Output the [x, y] coordinate of the center of the cell containing the given text.  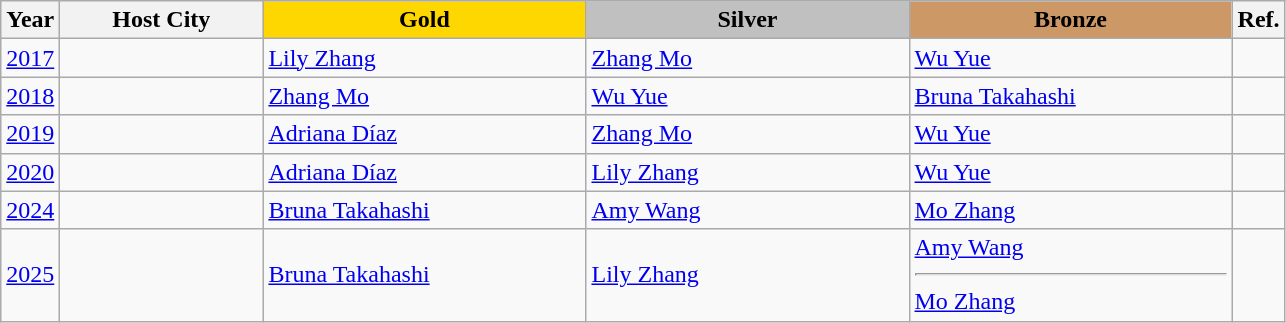
2025 [30, 275]
Mo Zhang [1070, 210]
2019 [30, 134]
Year [30, 20]
Ref. [1258, 20]
2024 [30, 210]
Host City [162, 20]
Silver [748, 20]
Amy Wang Mo Zhang [1070, 275]
Amy Wang [748, 210]
2018 [30, 96]
2020 [30, 172]
Gold [424, 20]
Bronze [1070, 20]
2017 [30, 58]
